For the text-containing cell, return its midpoint in [x, y] coordinate format. 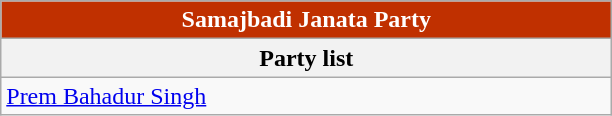
Prem Bahadur Singh [306, 96]
Party list [306, 58]
Samajbadi Janata Party [306, 20]
